Locate the cell with the specified text and output its (X, Y) center coordinate. 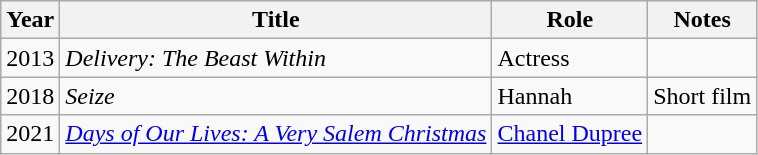
Delivery: The Beast Within (276, 58)
2021 (30, 134)
Title (276, 20)
Days of Our Lives: A Very Salem Christmas (276, 134)
2018 (30, 96)
Seize (276, 96)
Actress (570, 58)
Role (570, 20)
Short film (702, 96)
Hannah (570, 96)
Year (30, 20)
2013 (30, 58)
Notes (702, 20)
Chanel Dupree (570, 134)
